Scan for the cell matching the given text and deliver its (X, Y) coordinate at center. 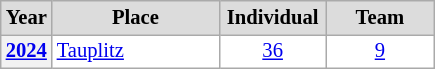
Place (136, 17)
9 (380, 51)
2024 (26, 51)
Individual (272, 17)
36 (272, 51)
Team (380, 17)
Tauplitz (136, 51)
Year (26, 17)
